Output the [x, y] coordinate of the center of the cell containing the given text.  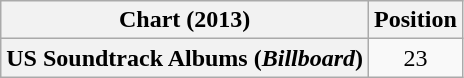
Position [416, 20]
Chart (2013) [185, 20]
23 [416, 58]
US Soundtrack Albums (Billboard) [185, 58]
